From the cell containing the given text, extract its center point as [x, y] coordinate. 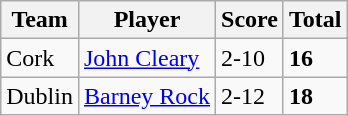
Team [40, 20]
Dublin [40, 96]
Total [315, 20]
Score [250, 20]
John Cleary [146, 58]
18 [315, 96]
Cork [40, 58]
16 [315, 58]
2-12 [250, 96]
Barney Rock [146, 96]
Player [146, 20]
2-10 [250, 58]
